Identify which cell holds the provided text, then report its (x, y) central coordinate. 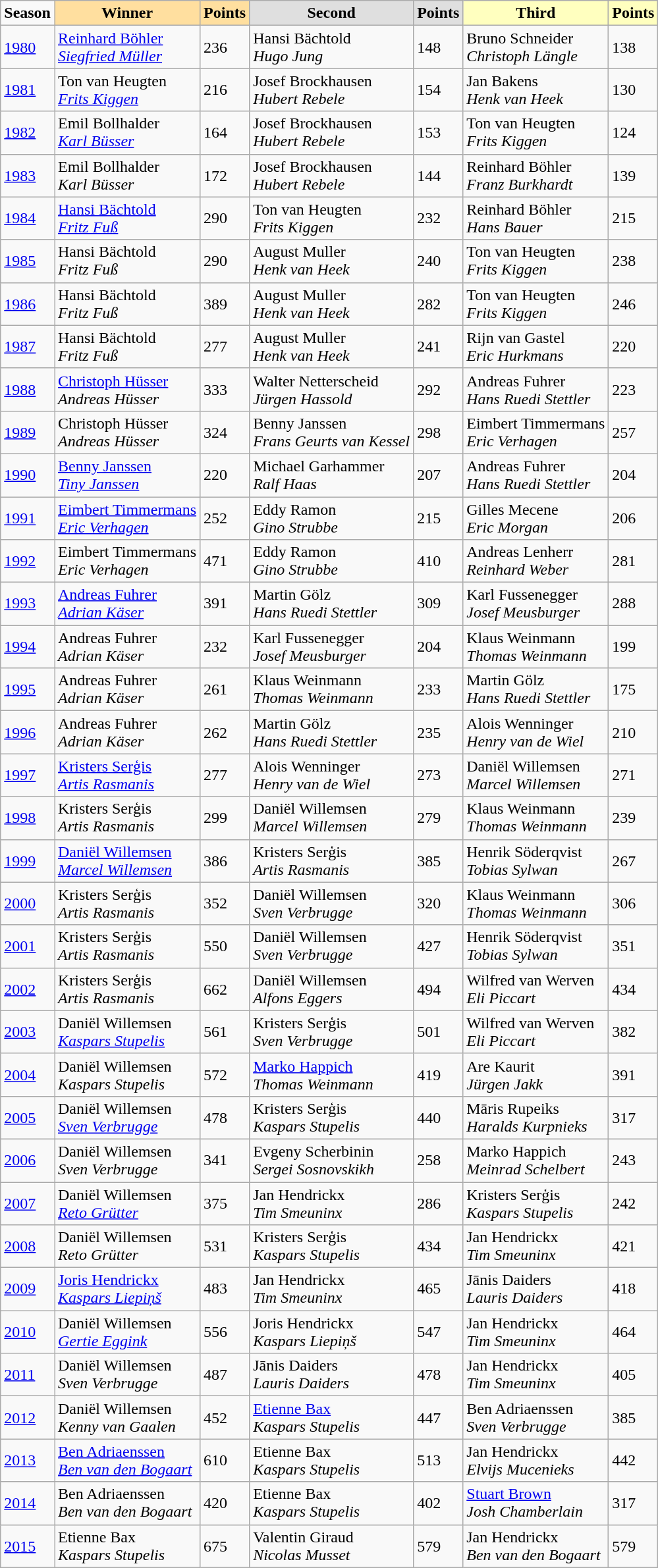
556 (225, 1332)
421 (634, 1247)
547 (439, 1332)
1989 (28, 432)
572 (225, 1074)
292 (439, 390)
375 (225, 1203)
2011 (28, 1374)
Gilles Mecene Eric Morgan (536, 517)
440 (439, 1118)
1987 (28, 346)
351 (634, 947)
Māris Rupeiks Haralds Kurpnieks (536, 1118)
139 (634, 175)
2007 (28, 1203)
1997 (28, 775)
Daniël Willemsen Kenny van Gaalen (126, 1418)
410 (439, 561)
1993 (28, 604)
447 (439, 1418)
2010 (28, 1332)
487 (225, 1374)
2002 (28, 989)
Hansi Bächtold Hugo Jung (332, 47)
Winner (126, 13)
386 (225, 861)
2001 (28, 947)
1991 (28, 517)
242 (634, 1203)
175 (634, 690)
124 (634, 133)
2012 (28, 1418)
Benny Janssen Tiny Janssen (126, 475)
153 (439, 133)
Second (332, 13)
172 (225, 175)
306 (634, 903)
281 (634, 561)
2000 (28, 903)
Bruno Schneider Christoph Längle (536, 47)
465 (439, 1289)
164 (225, 133)
Jan Hendrickx Ben van den Bogaart (536, 1546)
464 (634, 1332)
324 (225, 432)
233 (439, 690)
271 (634, 775)
Daniël Willemsen Alfons Eggers (332, 989)
561 (225, 1032)
Marko Happich Thomas Weinmann (332, 1074)
1981 (28, 90)
2013 (28, 1460)
419 (439, 1074)
273 (439, 775)
1985 (28, 261)
418 (634, 1289)
427 (439, 947)
442 (634, 1460)
243 (634, 1160)
Reinhard Böhler Siegfried Müller (126, 47)
420 (225, 1503)
405 (634, 1374)
382 (634, 1032)
1980 (28, 47)
216 (225, 90)
1992 (28, 561)
Ben Adriaenssen Sven Verbrugge (536, 1418)
1995 (28, 690)
Season (28, 13)
Rijn van Gastel Eric Hurkmans (536, 346)
550 (225, 947)
246 (634, 304)
1996 (28, 732)
Reinhard Böhler Hans Bauer (536, 219)
333 (225, 390)
389 (225, 304)
610 (225, 1460)
1983 (28, 175)
2015 (28, 1546)
Benny Janssen Frans Geurts van Kessel (332, 432)
257 (634, 432)
206 (634, 517)
1998 (28, 818)
675 (225, 1546)
Stuart Brown Josh Chamberlain (536, 1503)
2009 (28, 1289)
531 (225, 1247)
1982 (28, 133)
Reinhard Böhler Franz Burkhardt (536, 175)
Jan Hendrickx Elvijs Mucenieks (536, 1460)
207 (439, 475)
483 (225, 1289)
402 (439, 1503)
286 (439, 1203)
258 (439, 1160)
130 (634, 90)
2006 (28, 1160)
662 (225, 989)
199 (634, 646)
236 (225, 47)
223 (634, 390)
1986 (28, 304)
1999 (28, 861)
241 (439, 346)
144 (439, 175)
2008 (28, 1247)
Michael Garhammer Ralf Haas (332, 475)
2005 (28, 1118)
1988 (28, 390)
252 (225, 517)
352 (225, 903)
Valentin Giraud Nicolas Musset (332, 1546)
452 (225, 1418)
Evgeny Scherbinin Sergei Sosnovskikh (332, 1160)
148 (439, 47)
Third (536, 13)
239 (634, 818)
238 (634, 261)
138 (634, 47)
Jan Bakens Henk van Heek (536, 90)
279 (439, 818)
Andreas Lenherr Reinhard Weber (536, 561)
298 (439, 432)
471 (225, 561)
2004 (28, 1074)
Marko Happich Meinrad Schelbert (536, 1160)
320 (439, 903)
299 (225, 818)
494 (439, 989)
288 (634, 604)
235 (439, 732)
Are Kaurit Jürgen Jakk (536, 1074)
1990 (28, 475)
309 (439, 604)
341 (225, 1160)
513 (439, 1460)
1994 (28, 646)
Kristers Serģis Sven Verbrugge (332, 1032)
154 (439, 90)
Walter Netterscheid Jürgen Hassold (332, 390)
262 (225, 732)
267 (634, 861)
210 (634, 732)
2003 (28, 1032)
261 (225, 690)
282 (439, 304)
Daniël Willemsen Gertie Eggink (126, 1332)
1984 (28, 219)
240 (439, 261)
2014 (28, 1503)
501 (439, 1032)
